Search for the cell housing the specified text and yield its [x, y] center coordinate. 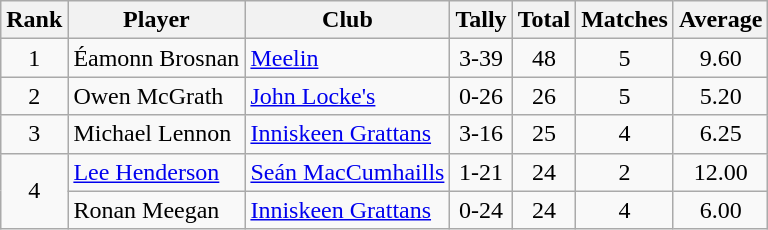
3 [34, 134]
Seán MacCumhaills [348, 172]
9.60 [720, 58]
48 [544, 58]
Owen McGrath [156, 96]
3-39 [481, 58]
12.00 [720, 172]
1 [34, 58]
Average [720, 20]
Player [156, 20]
25 [544, 134]
Total [544, 20]
Éamonn Brosnan [156, 58]
26 [544, 96]
1-21 [481, 172]
6.25 [720, 134]
0-24 [481, 210]
0-26 [481, 96]
John Locke's [348, 96]
Lee Henderson [156, 172]
Michael Lennon [156, 134]
Club [348, 20]
Ronan Meegan [156, 210]
Meelin [348, 58]
6.00 [720, 210]
Tally [481, 20]
Matches [625, 20]
Rank [34, 20]
5.20 [720, 96]
3-16 [481, 134]
